Search for the cell housing the specified text and yield its [x, y] center coordinate. 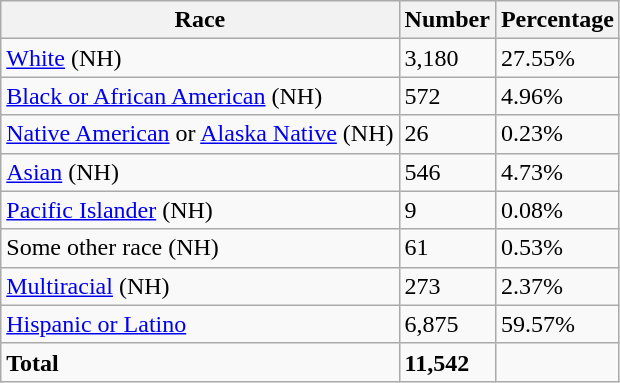
Total [200, 362]
0.53% [557, 248]
Black or African American (NH) [200, 96]
0.23% [557, 134]
Race [200, 20]
9 [447, 210]
Asian (NH) [200, 172]
6,875 [447, 324]
273 [447, 286]
26 [447, 134]
Hispanic or Latino [200, 324]
572 [447, 96]
59.57% [557, 324]
White (NH) [200, 58]
0.08% [557, 210]
3,180 [447, 58]
4.73% [557, 172]
11,542 [447, 362]
Number [447, 20]
Native American or Alaska Native (NH) [200, 134]
Pacific Islander (NH) [200, 210]
2.37% [557, 286]
Percentage [557, 20]
546 [447, 172]
61 [447, 248]
4.96% [557, 96]
Some other race (NH) [200, 248]
Multiracial (NH) [200, 286]
27.55% [557, 58]
